Scan for the cell matching the given text and deliver its [X, Y] coordinate at center. 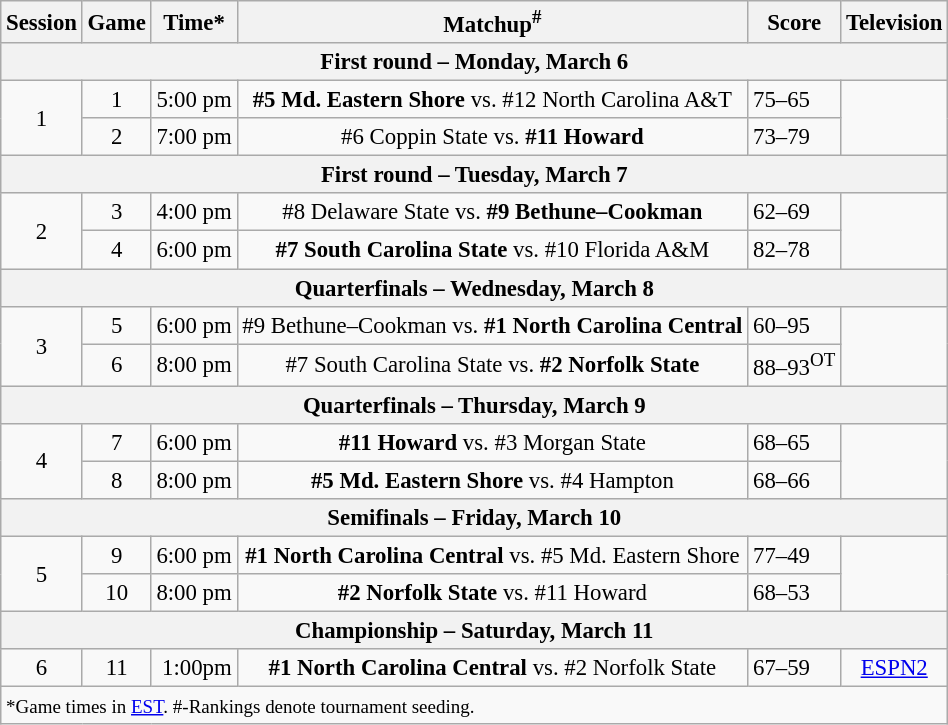
73–79 [794, 137]
Game [116, 22]
Quarterfinals – Thursday, March 9 [474, 405]
Score [794, 22]
4:00 pm [194, 213]
7:00 pm [194, 137]
62–69 [794, 213]
Session [42, 22]
67–59 [794, 668]
#1 North Carolina Central vs. #2 Norfolk State [492, 668]
7 [116, 443]
88–93OT [794, 365]
9 [116, 555]
82–78 [794, 250]
Quarterfinals – Wednesday, March 8 [474, 288]
1:00pm [194, 668]
68–65 [794, 443]
#8 Delaware State vs. #9 Bethune–Cookman [492, 213]
#7 South Carolina State vs. #10 Florida A&M [492, 250]
#11 Howard vs. #3 Morgan State [492, 443]
Television [894, 22]
77–49 [794, 555]
#9 Bethune–Cookman vs. #1 North Carolina Central [492, 325]
#5 Md. Eastern Shore vs. #12 North Carolina A&T [492, 100]
#2 Norfolk State vs. #11 Howard [492, 593]
60–95 [794, 325]
#7 South Carolina State vs. #2 Norfolk State [492, 365]
#5 Md. Eastern Shore vs. #4 Hampton [492, 480]
8 [116, 480]
First round – Monday, March 6 [474, 62]
Time* [194, 22]
ESPN2 [894, 668]
#6 Coppin State vs. #11 Howard [492, 137]
Championship – Saturday, March 11 [474, 631]
11 [116, 668]
Matchup# [492, 22]
*Game times in EST. #-Rankings denote tournament seeding. [474, 706]
68–66 [794, 480]
68–53 [794, 593]
First round – Tuesday, March 7 [474, 175]
10 [116, 593]
Semifinals – Friday, March 10 [474, 518]
75–65 [794, 100]
5:00 pm [194, 100]
#1 North Carolina Central vs. #5 Md. Eastern Shore [492, 555]
